Identify which cell holds the provided text, then report its [X, Y] central coordinate. 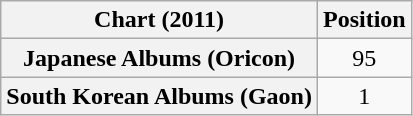
Position [364, 20]
South Korean Albums (Gaon) [160, 96]
Chart (2011) [160, 20]
95 [364, 58]
Japanese Albums (Oricon) [160, 58]
1 [364, 96]
